Scan for the cell matching the given text and deliver its (X, Y) coordinate at center. 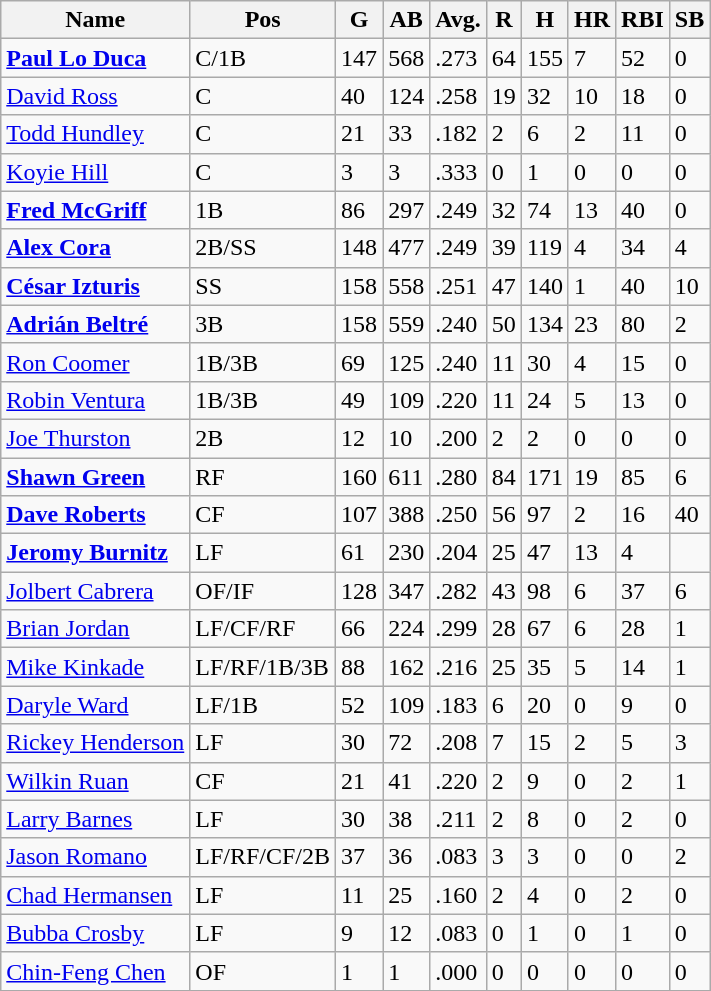
224 (406, 629)
.273 (458, 58)
50 (504, 324)
AB (406, 20)
.183 (458, 705)
72 (406, 743)
H (544, 20)
RBI (643, 20)
347 (406, 591)
559 (406, 324)
23 (592, 324)
R (504, 20)
230 (406, 553)
OF/IF (263, 591)
C/1B (263, 58)
Shawn Green (96, 477)
388 (406, 515)
.200 (458, 438)
84 (504, 477)
34 (643, 248)
.280 (458, 477)
.282 (458, 591)
LF/CF/RF (263, 629)
Wilkin Ruan (96, 781)
125 (406, 362)
.204 (458, 553)
36 (406, 857)
Jeromy Burnitz (96, 553)
477 (406, 248)
86 (360, 210)
Avg. (458, 20)
69 (360, 362)
98 (544, 591)
297 (406, 210)
Name (96, 20)
LF/RF/1B/3B (263, 667)
Jolbert Cabrera (96, 591)
Chin-Feng Chen (96, 971)
107 (360, 515)
Daryle Ward (96, 705)
38 (406, 819)
74 (544, 210)
3B (263, 324)
LF/1B (263, 705)
49 (360, 400)
41 (406, 781)
Chad Hermansen (96, 895)
.182 (458, 134)
RF (263, 477)
.208 (458, 743)
64 (504, 58)
2B (263, 438)
.258 (458, 96)
155 (544, 58)
1B (263, 210)
Fred McGriff (96, 210)
147 (360, 58)
2B/SS (263, 248)
568 (406, 58)
14 (643, 667)
Larry Barnes (96, 819)
8 (544, 819)
611 (406, 477)
Alex Cora (96, 248)
SB (689, 20)
134 (544, 324)
24 (544, 400)
OF (263, 971)
43 (504, 591)
128 (360, 591)
Robin Ventura (96, 400)
148 (360, 248)
Adrián Beltré (96, 324)
124 (406, 96)
18 (643, 96)
35 (544, 667)
Todd Hundley (96, 134)
.000 (458, 971)
171 (544, 477)
67 (544, 629)
39 (504, 248)
HR (592, 20)
Ron Coomer (96, 362)
G (360, 20)
Jason Romano (96, 857)
Rickey Henderson (96, 743)
56 (504, 515)
Joe Thurston (96, 438)
80 (643, 324)
97 (544, 515)
160 (360, 477)
David Ross (96, 96)
SS (263, 286)
.160 (458, 895)
Pos (263, 20)
119 (544, 248)
Koyie Hill (96, 172)
162 (406, 667)
César Izturis (96, 286)
Mike Kinkade (96, 667)
.211 (458, 819)
33 (406, 134)
.251 (458, 286)
LF/RF/CF/2B (263, 857)
140 (544, 286)
.333 (458, 172)
Brian Jordan (96, 629)
20 (544, 705)
88 (360, 667)
.216 (458, 667)
85 (643, 477)
558 (406, 286)
Bubba Crosby (96, 933)
61 (360, 553)
Dave Roberts (96, 515)
66 (360, 629)
.299 (458, 629)
.250 (458, 515)
16 (643, 515)
Paul Lo Duca (96, 58)
